Extract the (X, Y) coordinate from the center of the cell holding the provided text.  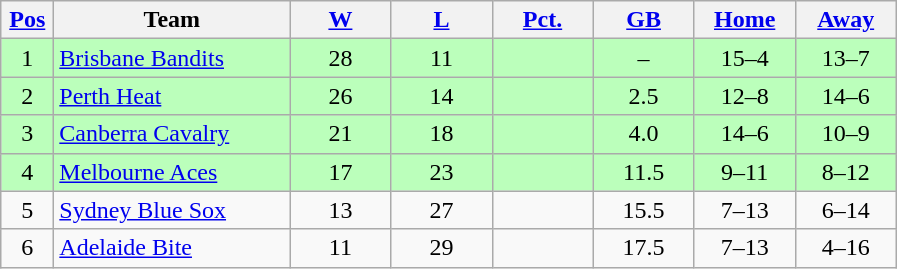
4–16 (846, 248)
Adelaide Bite (172, 248)
13–7 (846, 58)
Pos (28, 20)
29 (442, 248)
2.5 (644, 96)
26 (340, 96)
10–9 (846, 134)
W (340, 20)
4.0 (644, 134)
Home (744, 20)
5 (28, 210)
– (644, 58)
Brisbane Bandits (172, 58)
Canberra Cavalry (172, 134)
13 (340, 210)
9–11 (744, 172)
17.5 (644, 248)
Melbourne Aces (172, 172)
6 (28, 248)
28 (340, 58)
27 (442, 210)
Perth Heat (172, 96)
GB (644, 20)
15.5 (644, 210)
Sydney Blue Sox (172, 210)
Pct. (542, 20)
14 (442, 96)
6–14 (846, 210)
2 (28, 96)
21 (340, 134)
L (442, 20)
15–4 (744, 58)
3 (28, 134)
1 (28, 58)
17 (340, 172)
8–12 (846, 172)
Team (172, 20)
4 (28, 172)
12–8 (744, 96)
Away (846, 20)
11.5 (644, 172)
23 (442, 172)
18 (442, 134)
